Provide the (X, Y) coordinate of the cell's center where the given text is located.  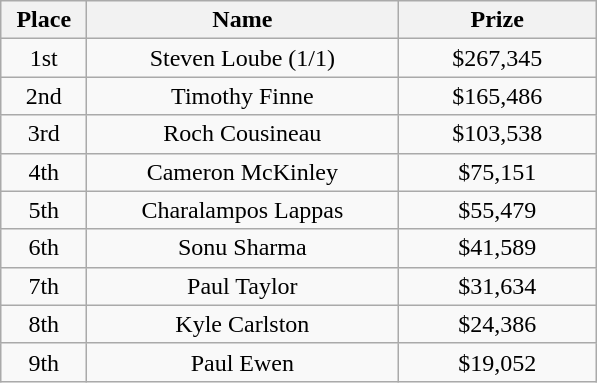
$24,386 (498, 324)
Timothy Finne (242, 96)
Paul Taylor (242, 286)
5th (44, 210)
6th (44, 248)
Roch Cousineau (242, 134)
Cameron McKinley (242, 172)
Sonu Sharma (242, 248)
1st (44, 58)
$41,589 (498, 248)
Paul Ewen (242, 362)
9th (44, 362)
$31,634 (498, 286)
$103,538 (498, 134)
Steven Loube (1/1) (242, 58)
Prize (498, 20)
7th (44, 286)
$19,052 (498, 362)
Name (242, 20)
Place (44, 20)
$267,345 (498, 58)
Charalampos Lappas (242, 210)
$165,486 (498, 96)
2nd (44, 96)
$75,151 (498, 172)
8th (44, 324)
3rd (44, 134)
4th (44, 172)
Kyle Carlston (242, 324)
$55,479 (498, 210)
